Capture the cell that displays the provided text and extract its [x, y] central coordinate. 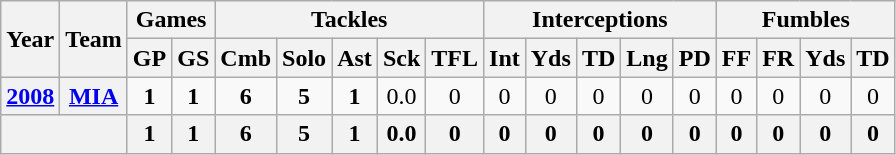
TFL [455, 58]
PD [694, 58]
Cmb [246, 58]
Year [30, 39]
FF [736, 58]
Tackles [350, 20]
Games [170, 20]
2008 [30, 96]
Ast [355, 58]
Lng [647, 58]
Interceptions [600, 20]
FR [778, 58]
MIA [94, 96]
Fumbles [806, 20]
Solo [304, 58]
Team [94, 39]
GS [194, 58]
GP [149, 58]
Sck [401, 58]
Int [505, 58]
